Provide the (X, Y) coordinate of the cell's center where the given text is located.  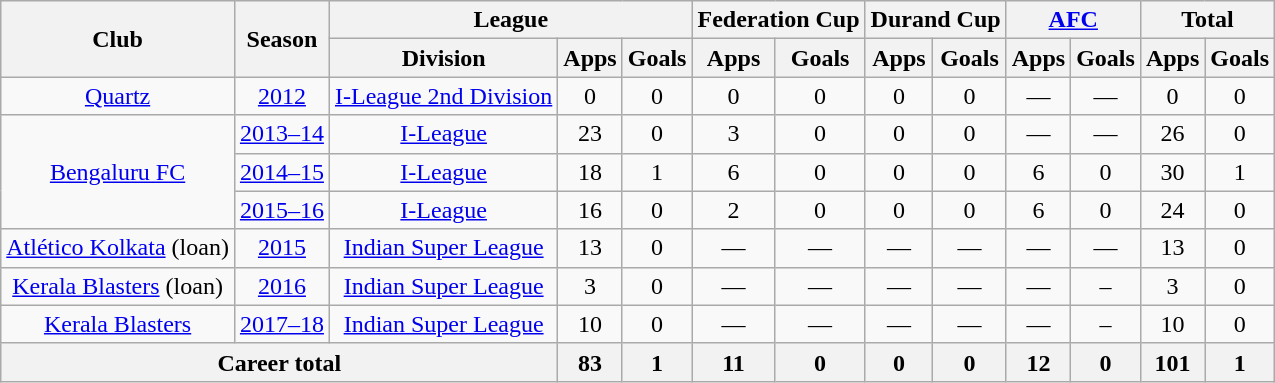
11 (734, 362)
AFC (1073, 20)
Career total (280, 362)
23 (590, 134)
26 (1172, 134)
Kerala Blasters (118, 324)
Club (118, 39)
2015 (282, 248)
Season (282, 39)
League (510, 20)
18 (590, 172)
30 (1172, 172)
I-League 2nd Division (443, 96)
Division (443, 58)
83 (590, 362)
2015–16 (282, 210)
Bengaluru FC (118, 172)
Federation Cup (778, 20)
Total (1207, 20)
2012 (282, 96)
24 (1172, 210)
2013–14 (282, 134)
2016 (282, 286)
16 (590, 210)
Durand Cup (936, 20)
Kerala Blasters (loan) (118, 286)
2017–18 (282, 324)
2014–15 (282, 172)
2 (734, 210)
101 (1172, 362)
Atlético Kolkata (loan) (118, 248)
12 (1038, 362)
Quartz (118, 96)
